Locate the cell with the specified text and output its (x, y) center coordinate. 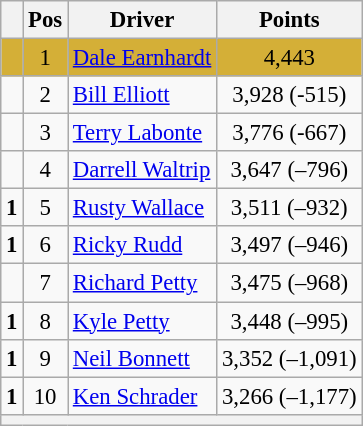
Points (290, 20)
3,776 (-667) (290, 133)
5 (46, 208)
3,497 (–946) (290, 245)
Richard Petty (142, 283)
Bill Elliott (142, 95)
4,443 (290, 58)
9 (46, 358)
Darrell Waltrip (142, 170)
3,266 (–1,177) (290, 396)
Driver (142, 20)
Pos (46, 20)
Rusty Wallace (142, 208)
6 (46, 245)
3,928 (-515) (290, 95)
Terry Labonte (142, 133)
Neil Bonnett (142, 358)
8 (46, 321)
3,475 (–968) (290, 283)
Dale Earnhardt (142, 58)
Ricky Rudd (142, 245)
3 (46, 133)
Kyle Petty (142, 321)
3,647 (–796) (290, 170)
7 (46, 283)
3,448 (–995) (290, 321)
Ken Schrader (142, 396)
2 (46, 95)
4 (46, 170)
10 (46, 396)
3,352 (–1,091) (290, 358)
3,511 (–932) (290, 208)
